Capture the cell that displays the provided text and extract its (X, Y) central coordinate. 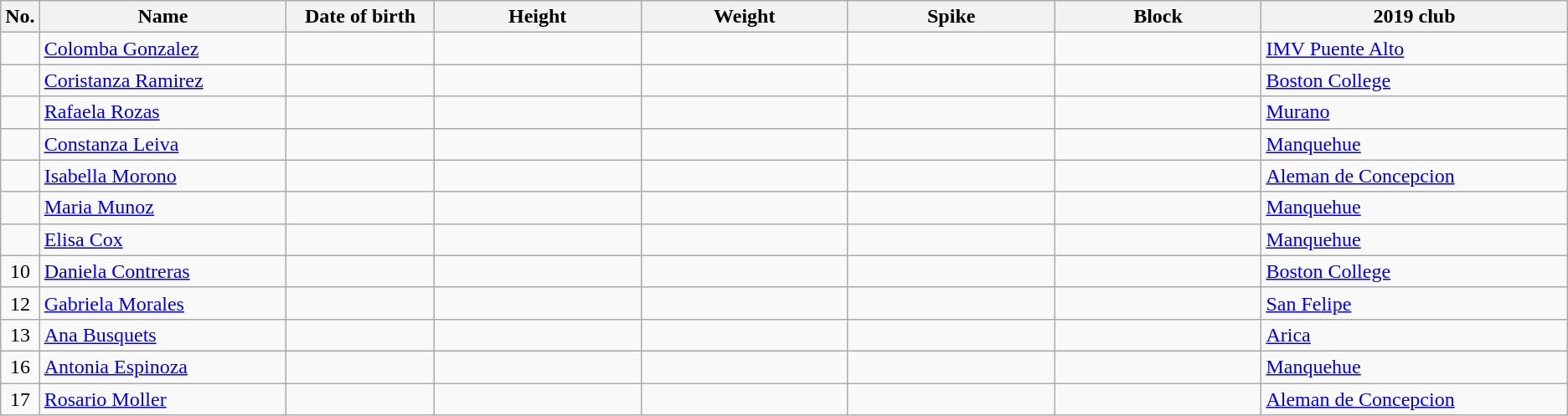
No. (20, 17)
Rosario Moller (162, 399)
Daniela Contreras (162, 271)
Elisa Cox (162, 239)
13 (20, 335)
IMV Puente Alto (1414, 49)
12 (20, 303)
Gabriela Morales (162, 303)
Block (1158, 17)
16 (20, 367)
Murano (1414, 112)
17 (20, 399)
Height (538, 17)
Colomba Gonzalez (162, 49)
Coristanza Ramirez (162, 80)
Constanza Leiva (162, 144)
10 (20, 271)
Isabella Morono (162, 176)
Ana Busquets (162, 335)
Spike (952, 17)
Arica (1414, 335)
2019 club (1414, 17)
Maria Munoz (162, 208)
San Felipe (1414, 303)
Name (162, 17)
Antonia Espinoza (162, 367)
Rafaela Rozas (162, 112)
Date of birth (360, 17)
Weight (744, 17)
